Find where the given text appears and provide that cell's center as [X, Y] coordinate. 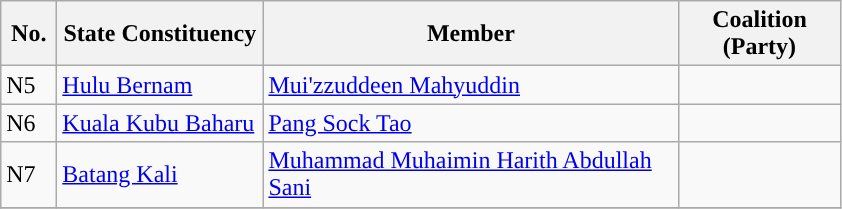
Muhammad Muhaimin Harith Abdullah Sani [471, 174]
Hulu Bernam [160, 85]
State Constituency [160, 34]
N6 [29, 123]
Member [471, 34]
N7 [29, 174]
Pang Sock Tao [471, 123]
Mui'zzuddeen Mahyuddin [471, 85]
Kuala Kubu Baharu [160, 123]
Batang Kali [160, 174]
No. [29, 34]
N5 [29, 85]
Coalition (Party) [760, 34]
